Provide the [x, y] coordinate of the cell's center where the given text is located.  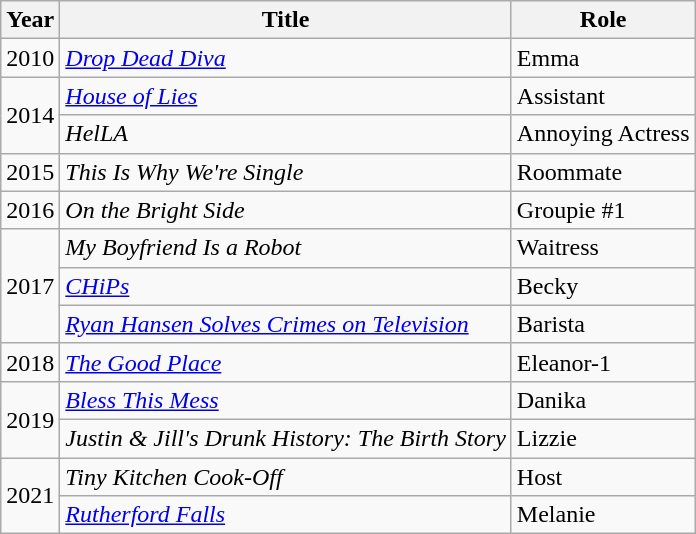
Melanie [603, 515]
House of Lies [286, 96]
2018 [30, 362]
Lizzie [603, 438]
Waitress [603, 248]
Emma [603, 58]
Becky [603, 286]
2021 [30, 496]
This Is Why We're Single [286, 172]
Groupie #1 [603, 210]
CHiPs [286, 286]
Rutherford Falls [286, 515]
2010 [30, 58]
2014 [30, 115]
Barista [603, 324]
Roommate [603, 172]
HelLA [286, 134]
2017 [30, 286]
2016 [30, 210]
Bless This Mess [286, 400]
Danika [603, 400]
Role [603, 20]
My Boyfriend Is a Robot [286, 248]
On the Bright Side [286, 210]
2015 [30, 172]
Assistant [603, 96]
Ryan Hansen Solves Crimes on Television [286, 324]
Host [603, 477]
The Good Place [286, 362]
Eleanor-1 [603, 362]
Year [30, 20]
Tiny Kitchen Cook-Off [286, 477]
2019 [30, 419]
Annoying Actress [603, 134]
Justin & Jill's Drunk History: The Birth Story [286, 438]
Title [286, 20]
Drop Dead Diva [286, 58]
